Extract the [x, y] coordinate from the center of the cell holding the provided text.  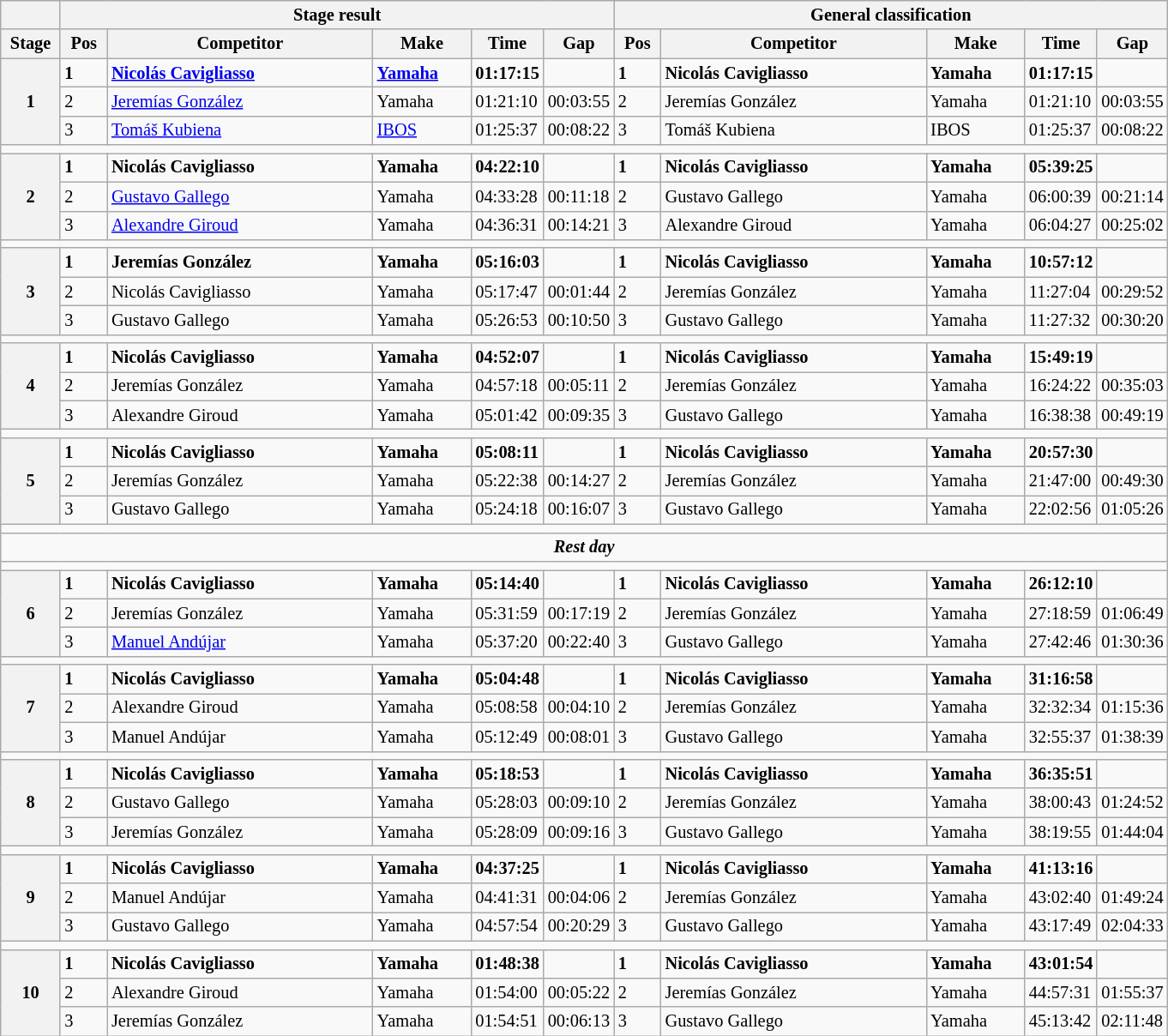
02:11:48 [1132, 1021]
00:16:07 [579, 509]
05:12:49 [507, 737]
06:00:39 [1061, 196]
01:54:00 [507, 992]
32:32:34 [1061, 708]
04:22:10 [507, 167]
41:13:16 [1061, 869]
15:49:19 [1061, 358]
00:14:27 [579, 481]
00:01:44 [579, 292]
01:48:38 [507, 964]
27:42:46 [1061, 641]
01:54:51 [507, 1021]
Stage [31, 44]
05:26:53 [507, 320]
45:13:42 [1061, 1021]
05:16:03 [507, 262]
06:04:27 [1061, 226]
05:31:59 [507, 613]
9 [31, 897]
04:37:25 [507, 869]
05:28:09 [507, 832]
05:14:40 [507, 584]
11:27:32 [1061, 320]
43:02:40 [1061, 898]
04:57:18 [507, 386]
43:17:49 [1061, 926]
04:41:31 [507, 898]
04:36:31 [507, 226]
21:47:00 [1061, 481]
05:39:25 [1061, 167]
05:22:38 [507, 481]
01:24:52 [1132, 803]
Stage result [337, 15]
00:09:10 [579, 803]
31:16:58 [1061, 679]
00:06:13 [579, 1021]
00:35:03 [1132, 386]
01:15:36 [1132, 708]
02:04:33 [1132, 926]
11:27:04 [1061, 292]
10:57:12 [1061, 262]
7 [31, 708]
01:30:36 [1132, 641]
32:55:37 [1061, 737]
01:05:26 [1132, 509]
00:04:06 [579, 898]
00:49:30 [1132, 481]
00:22:40 [579, 641]
5 [31, 480]
36:35:51 [1061, 774]
05:01:42 [507, 415]
00:20:29 [579, 926]
8 [31, 803]
00:05:11 [579, 386]
16:38:38 [1061, 415]
20:57:30 [1061, 452]
00:09:35 [579, 415]
05:28:03 [507, 803]
44:57:31 [1061, 992]
04:57:54 [507, 926]
00:30:20 [1132, 320]
00:09:16 [579, 832]
22:02:56 [1061, 509]
00:05:22 [579, 992]
00:29:52 [1132, 292]
16:24:22 [1061, 386]
43:01:54 [1061, 964]
01:06:49 [1132, 613]
00:10:50 [579, 320]
05:04:48 [507, 679]
38:19:55 [1061, 832]
01:38:39 [1132, 737]
General classification [891, 15]
00:11:18 [579, 196]
05:08:58 [507, 708]
01:49:24 [1132, 898]
05:24:18 [507, 509]
00:17:19 [579, 613]
6 [31, 612]
00:21:14 [1132, 196]
05:17:47 [507, 292]
4 [31, 386]
Rest day [585, 547]
01:44:04 [1132, 832]
05:37:20 [507, 641]
00:04:10 [579, 708]
04:33:28 [507, 196]
10 [31, 993]
26:12:10 [1061, 584]
00:49:19 [1132, 415]
00:25:02 [1132, 226]
27:18:59 [1061, 613]
00:14:21 [579, 226]
04:52:07 [507, 358]
05:18:53 [507, 774]
00:08:01 [579, 737]
05:08:11 [507, 452]
38:00:43 [1061, 803]
01:55:37 [1132, 992]
